Extract the (X, Y) coordinate from the center of the cell holding the provided text.  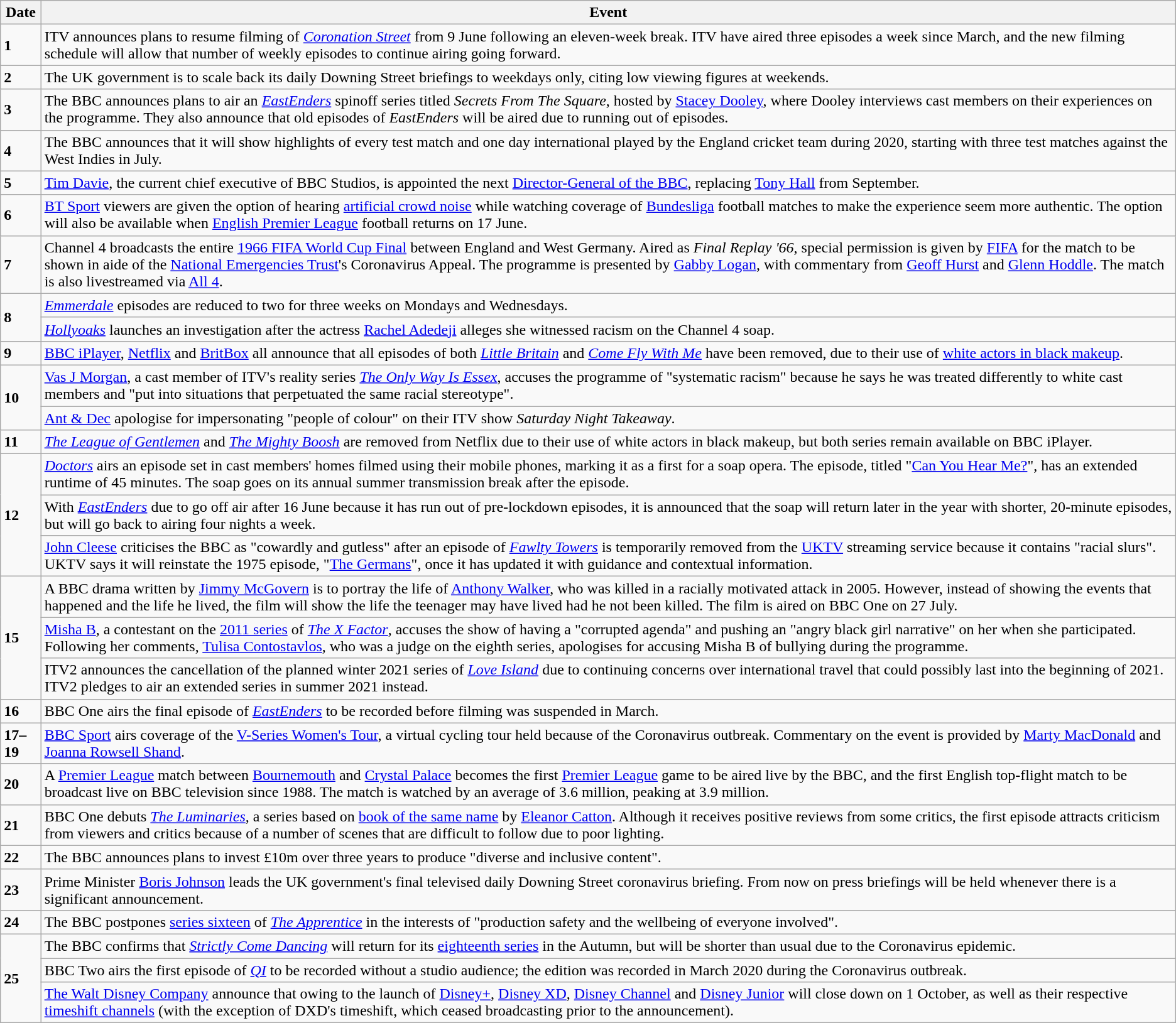
11 (21, 442)
The BBC postpones series sixteen of The Apprentice in the interests of "production safety and the wellbeing of everyone involved". (608, 922)
16 (21, 711)
23 (21, 889)
20 (21, 784)
Date (21, 13)
The BBC announces plans to invest £10m over three years to produce "diverse and inclusive content". (608, 857)
1 (21, 45)
9 (21, 353)
2 (21, 77)
22 (21, 857)
The UK government is to scale back its daily Downing Street briefings to weekdays only, citing low viewing figures at weekends. (608, 77)
6 (21, 215)
4 (21, 151)
Event (608, 13)
17–19 (21, 744)
Hollyoaks launches an investigation after the actress Rachel Adedeji alleges she witnessed racism on the Channel 4 soap. (608, 329)
Tim Davie, the current chief executive of BBC Studios, is appointed the next Director-General of the BBC, replacing Tony Hall from September. (608, 183)
12 (21, 515)
24 (21, 922)
7 (21, 264)
21 (21, 825)
25 (21, 978)
3 (21, 109)
BBC One airs the final episode of EastEnders to be recorded before filming was suspended in March. (608, 711)
Emmerdale episodes are reduced to two for three weeks on Mondays and Wednesdays. (608, 305)
10 (21, 397)
8 (21, 317)
Ant & Dec apologise for impersonating "people of colour" on their ITV show Saturday Night Takeaway. (608, 418)
15 (21, 638)
5 (21, 183)
